Pinpoint the cell where the given text exists, returning its [x, y] midpoint coordinate. 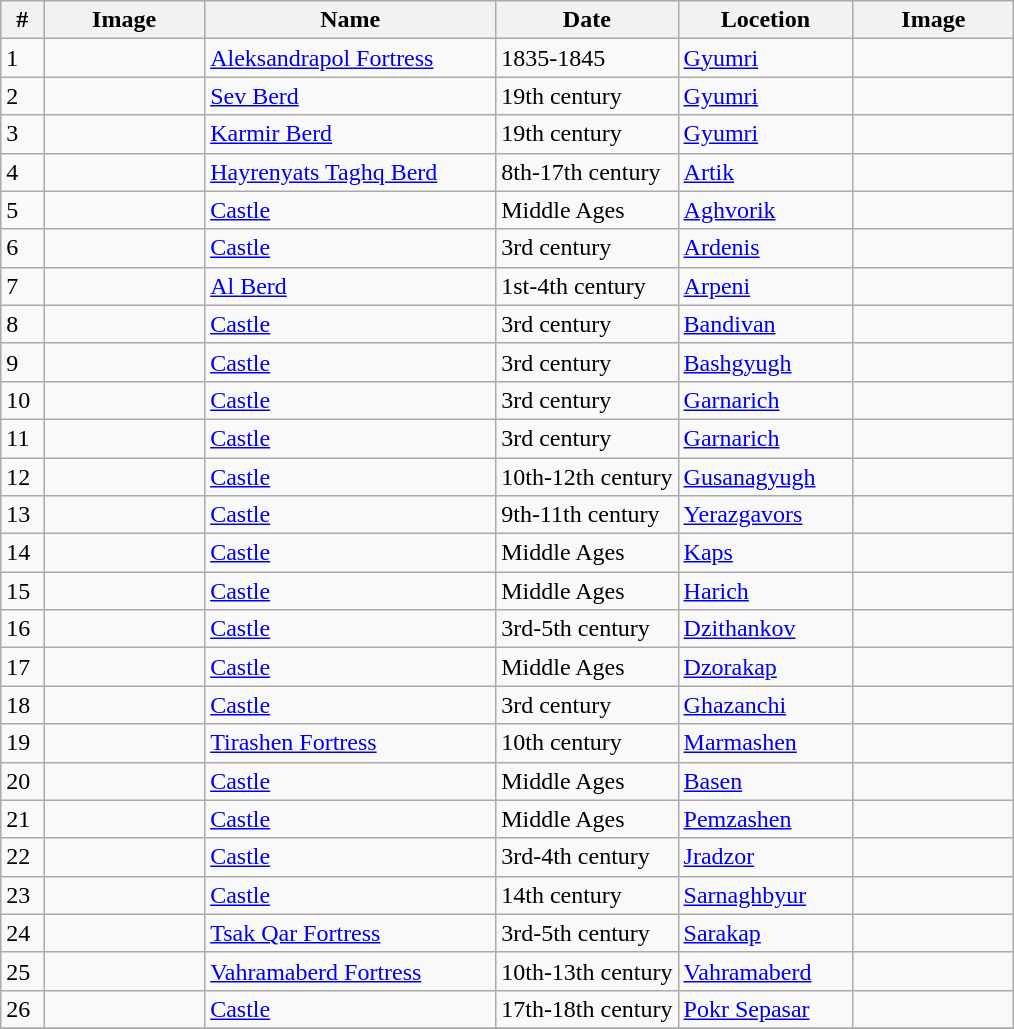
18 [22, 705]
10th century [587, 743]
3 [22, 134]
Artik [766, 172]
# [22, 20]
Dzorakap [766, 667]
23 [22, 895]
14 [22, 553]
2 [22, 96]
Gusanagyugh [766, 477]
Sarnaghbyur [766, 895]
Vahramaberd [766, 971]
11 [22, 438]
8 [22, 324]
12 [22, 477]
26 [22, 1009]
10th-12th century [587, 477]
22 [22, 857]
21 [22, 819]
13 [22, 515]
25 [22, 971]
Ardenis [766, 248]
Aghvorik [766, 210]
Hayrenyats Taghq Berd [350, 172]
Arpeni [766, 286]
7 [22, 286]
Pokr Sepasar [766, 1009]
1 [22, 58]
Pemzashen [766, 819]
15 [22, 591]
Sarakap [766, 933]
16 [22, 629]
14th century [587, 895]
19 [22, 743]
24 [22, 933]
Bashgyugh [766, 362]
Karmir Berd [350, 134]
Dzithankov [766, 629]
Yerazgavors [766, 515]
Date [587, 20]
1st-4th century [587, 286]
17 [22, 667]
Bandivan [766, 324]
5 [22, 210]
3rd-4th century [587, 857]
Locetion [766, 20]
20 [22, 781]
1835-1845 [587, 58]
Basen [766, 781]
10th-13th century [587, 971]
8th-17th century [587, 172]
17th-18th century [587, 1009]
Harich [766, 591]
4 [22, 172]
6 [22, 248]
9th-11th century [587, 515]
Sev Berd [350, 96]
Marmashen [766, 743]
9 [22, 362]
Tsak Qar Fortress [350, 933]
Name [350, 20]
Al Berd [350, 286]
10 [22, 400]
Aleksandrapol Fortress [350, 58]
Ghazanchi [766, 705]
Jradzor [766, 857]
Kaps [766, 553]
Vahramaberd Fortress [350, 971]
Tirashen Fortress [350, 743]
